Pinpoint the cell where the given text exists, returning its (x, y) midpoint coordinate. 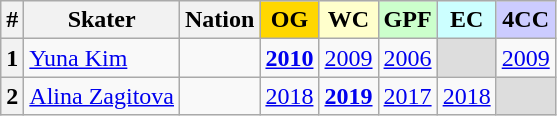
2010 (290, 58)
EC (466, 20)
4CC (526, 20)
2019 (348, 96)
1 (12, 58)
2 (12, 96)
OG (290, 20)
Yuna Kim (102, 58)
WC (348, 20)
# (12, 20)
Nation (220, 20)
Alina Zagitova (102, 96)
GPF (408, 20)
2017 (408, 96)
Skater (102, 20)
2006 (408, 58)
